Pinpoint the cell where the given text exists, returning its [X, Y] midpoint coordinate. 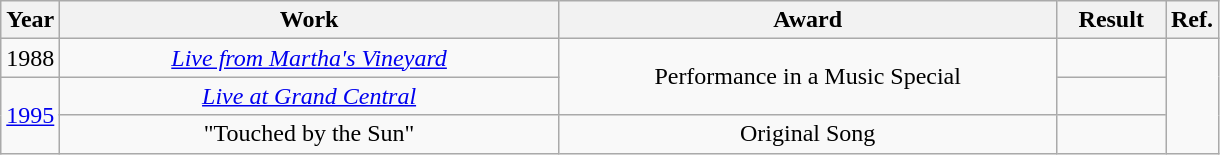
"Touched by the Sun" [310, 134]
Result [1112, 20]
Year [30, 20]
1988 [30, 58]
Award [808, 20]
Live from Martha's Vineyard [310, 58]
Ref. [1192, 20]
Performance in a Music Special [808, 77]
1995 [30, 115]
Work [310, 20]
Live at Grand Central [310, 96]
Original Song [808, 134]
